Return [x, y] of the center of cell containing provided text 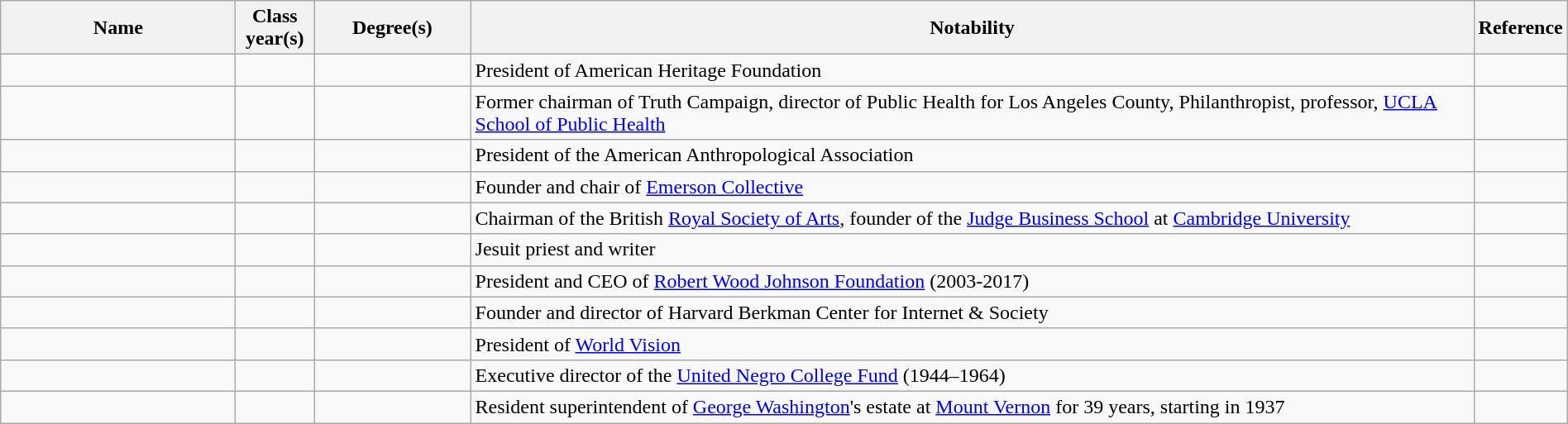
Former chairman of Truth Campaign, director of Public Health for Los Angeles County, Philanthropist, professor, UCLA School of Public Health [973, 112]
Resident superintendent of George Washington's estate at Mount Vernon for 39 years, starting in 1937 [973, 407]
Founder and director of Harvard Berkman Center for Internet & Society [973, 312]
Degree(s) [392, 28]
Reference [1520, 28]
Class year(s) [275, 28]
President of American Heritage Foundation [973, 70]
Chairman of the British Royal Society of Arts, founder of the Judge Business School at Cambridge University [973, 218]
Jesuit priest and writer [973, 250]
Founder and chair of Emerson Collective [973, 187]
Notability [973, 28]
Executive director of the United Negro College Fund (1944–1964) [973, 375]
Name [118, 28]
President of the American Anthropological Association [973, 155]
President and CEO of Robert Wood Johnson Foundation (2003-2017) [973, 281]
President of World Vision [973, 344]
